For the text-containing cell, return its midpoint in [X, Y] coordinate format. 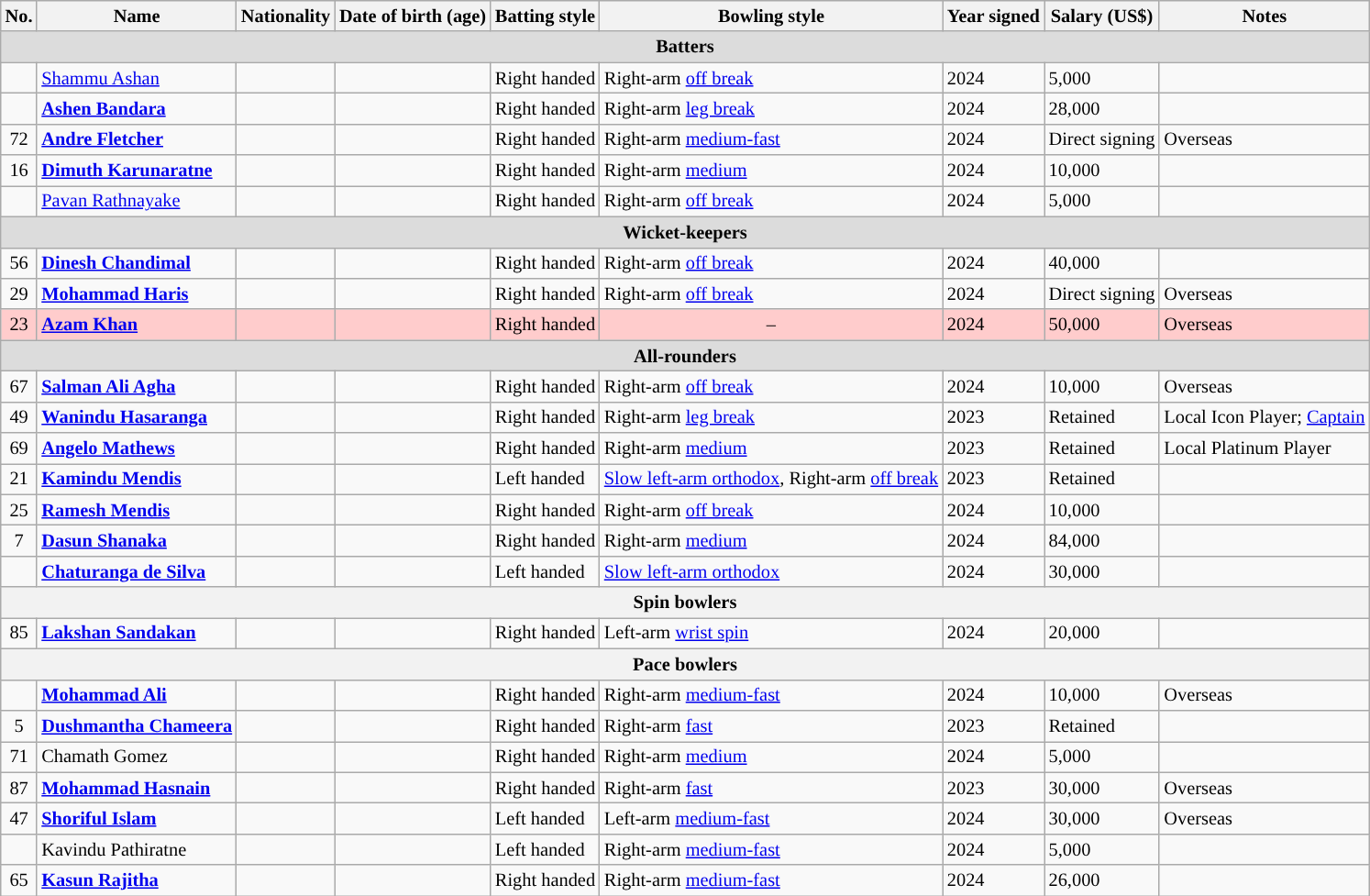
50,000 [1102, 325]
Chaturanga de Silva [137, 571]
28,000 [1102, 108]
Bowling style [771, 16]
Batting style [545, 16]
Dinesh Chandimal [137, 263]
Pavan Rathnayake [137, 201]
25 [19, 510]
Year signed [994, 16]
Spin bowlers [685, 603]
84,000 [1102, 540]
Ramesh Mendis [137, 510]
Lakshan Sandakan [137, 633]
5 [19, 725]
Wicket-keepers [685, 232]
Left-arm medium-fast [771, 818]
67 [19, 386]
Batters [685, 47]
Kamindu Mendis [137, 479]
Dimuth Karunaratne [137, 171]
Local Icon Player; Captain [1264, 417]
16 [19, 171]
Left-arm wrist spin [771, 633]
71 [19, 757]
Nationality [286, 16]
56 [19, 263]
Notes [1264, 16]
Date of birth (age) [413, 16]
Azam Khan [137, 325]
7 [19, 540]
– [771, 325]
Slow left-arm orthodox, Right-arm off break [771, 479]
Wanindu Hasaranga [137, 417]
47 [19, 818]
Slow left-arm orthodox [771, 571]
65 [19, 880]
Dasun Shanaka [137, 540]
87 [19, 788]
Mohammad Haris [137, 293]
Kasun Rajitha [137, 880]
Pace bowlers [685, 664]
40,000 [1102, 263]
49 [19, 417]
Kavindu Pathiratne [137, 849]
Shammu Ashan [137, 78]
Mohammad Ali [137, 695]
72 [19, 139]
85 [19, 633]
26,000 [1102, 880]
69 [19, 448]
23 [19, 325]
Salman Ali Agha [137, 386]
All-rounders [685, 356]
Dushmantha Chameera [137, 725]
Ashen Bandara [137, 108]
Angelo Mathews [137, 448]
Local Platinum Player [1264, 448]
No. [19, 16]
29 [19, 293]
Chamath Gomez [137, 757]
Salary (US$) [1102, 16]
21 [19, 479]
20,000 [1102, 633]
Mohammad Hasnain [137, 788]
Name [137, 16]
Shoriful Islam [137, 818]
Andre Fletcher [137, 139]
